From the cell containing the given text, extract its center point as [x, y] coordinate. 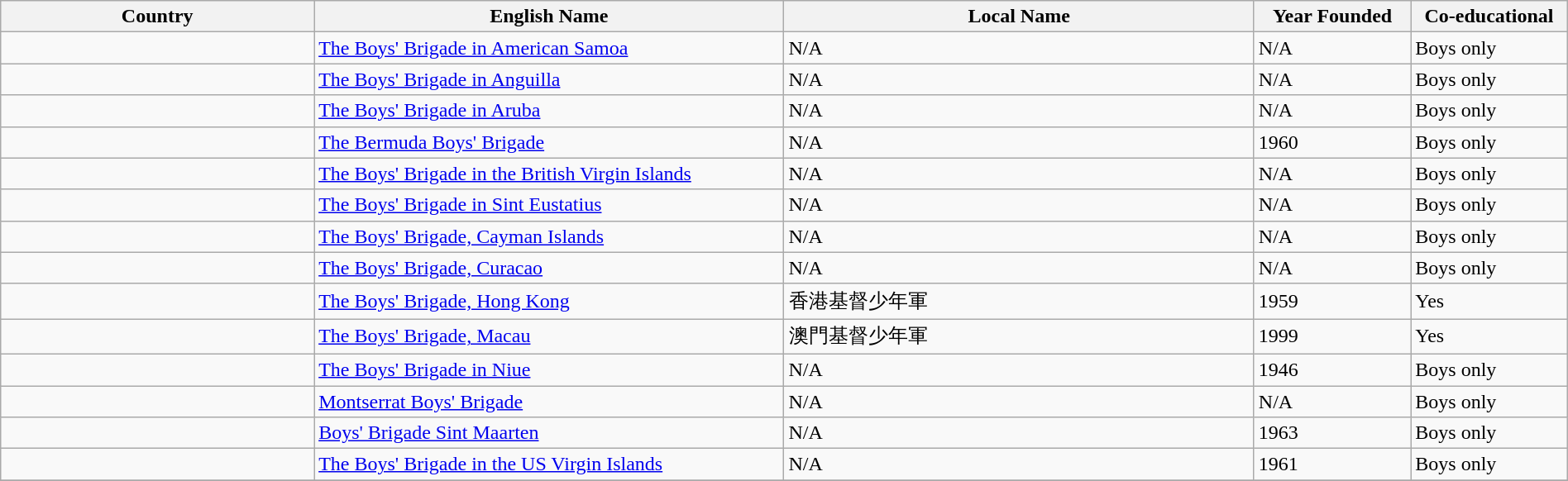
香港基督少年軍 [1019, 301]
Local Name [1019, 17]
English Name [549, 17]
Boys' Brigade Sint Maarten [549, 433]
1999 [1331, 337]
Country [157, 17]
Co-educational [1489, 17]
The Boys' Brigade in American Samoa [549, 48]
1960 [1331, 142]
The Boys' Brigade, Cayman Islands [549, 236]
1959 [1331, 301]
1961 [1331, 464]
The Boys' Brigade in Sint Eustatius [549, 205]
Year Founded [1331, 17]
The Bermuda Boys' Brigade [549, 142]
The Boys' Brigade in Aruba [549, 111]
The Boys' Brigade in Anguilla [549, 79]
The Boys' Brigade, Curacao [549, 268]
The Boys' Brigade in the US Virgin Islands [549, 464]
Montserrat Boys' Brigade [549, 401]
The Boys' Brigade, Hong Kong [549, 301]
1946 [1331, 369]
The Boys' Brigade, Macau [549, 337]
The Boys' Brigade in the British Virgin Islands [549, 174]
The Boys' Brigade in Niue [549, 369]
1963 [1331, 433]
澳門基督少年軍 [1019, 337]
